Search for the cell housing the specified text and yield its [X, Y] center coordinate. 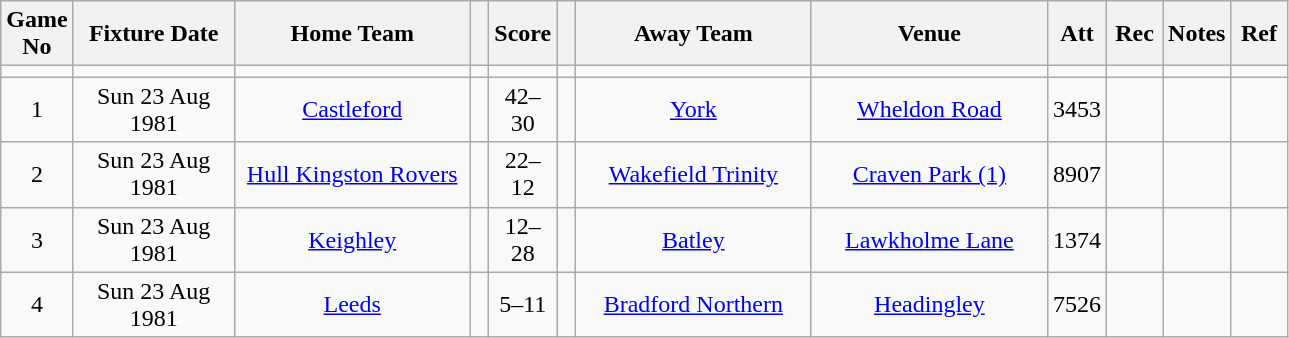
7526 [1076, 304]
5–11 [523, 304]
Att [1076, 34]
Wheldon Road [929, 110]
Headingley [929, 304]
Rec [1135, 34]
York [693, 110]
Lawkholme Lane [929, 240]
Venue [929, 34]
3 [37, 240]
Ref [1259, 34]
2 [37, 174]
Bradford Northern [693, 304]
Game No [37, 34]
8907 [1076, 174]
42–30 [523, 110]
Craven Park (1) [929, 174]
Batley [693, 240]
Leeds [352, 304]
Away Team [693, 34]
1 [37, 110]
Castleford [352, 110]
Wakefield Trinity [693, 174]
Home Team [352, 34]
4 [37, 304]
Fixture Date [154, 34]
12–28 [523, 240]
22–12 [523, 174]
Keighley [352, 240]
Hull Kingston Rovers [352, 174]
Score [523, 34]
1374 [1076, 240]
3453 [1076, 110]
Notes [1197, 34]
